Locate the cell with the specified text and output its (X, Y) center coordinate. 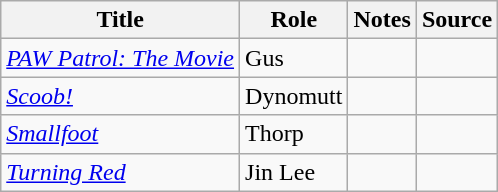
Scoob! (120, 96)
Jin Lee (294, 172)
Source (456, 20)
PAW Patrol: The Movie (120, 58)
Dynomutt (294, 96)
Gus (294, 58)
Turning Red (120, 172)
Notes (382, 20)
Thorp (294, 134)
Title (120, 20)
Smallfoot (120, 134)
Role (294, 20)
